Return (x, y) of the center of cell containing provided text 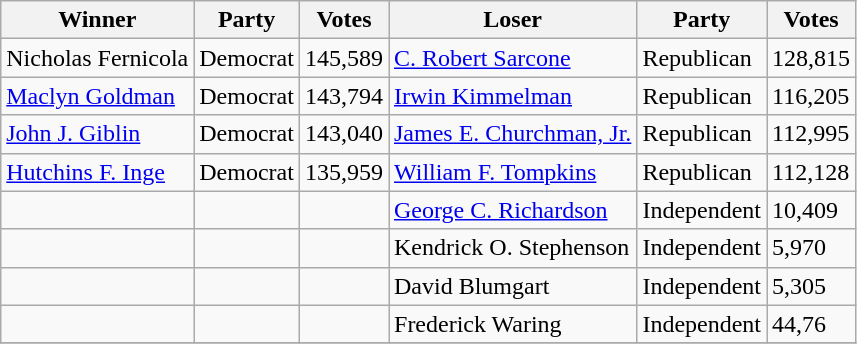
Frederick Waring (512, 324)
David Blumgart (512, 286)
Maclyn Goldman (98, 96)
John J. Giblin (98, 134)
William F. Tompkins (512, 172)
Winner (98, 20)
44,76 (812, 324)
Irwin Kimmelman (512, 96)
C. Robert Sarcone (512, 58)
George C. Richardson (512, 210)
Hutchins F. Inge (98, 172)
143,794 (344, 96)
5,970 (812, 248)
112,995 (812, 134)
116,205 (812, 96)
112,128 (812, 172)
5,305 (812, 286)
145,589 (344, 58)
Loser (512, 20)
143,040 (344, 134)
128,815 (812, 58)
Nicholas Fernicola (98, 58)
135,959 (344, 172)
Kendrick O. Stephenson (512, 248)
10,409 (812, 210)
James E. Churchman, Jr. (512, 134)
